Scan for the cell matching the given text and deliver its (x, y) coordinate at center. 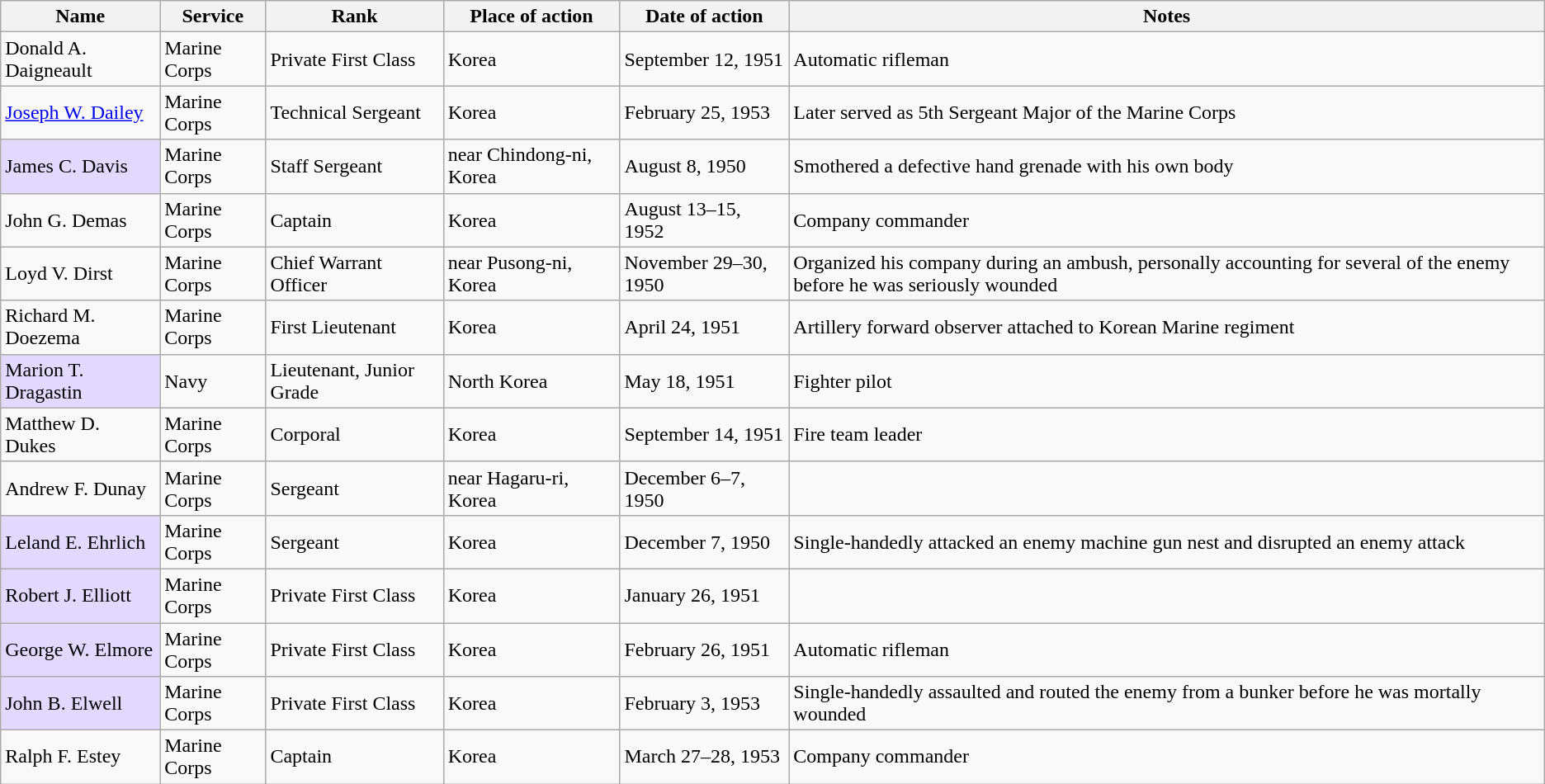
Robert J. Elliott (81, 596)
December 6–7, 1950 (705, 489)
Corporal (355, 434)
Place of action (532, 17)
Joseph W. Dailey (81, 112)
Andrew F. Dunay (81, 489)
Later served as 5th Sergeant Major of the Marine Corps (1167, 112)
Marion T. Dragastin (81, 381)
May 18, 1951 (705, 381)
Richard M. Doezema (81, 327)
Leland E. Ehrlich (81, 541)
Rank (355, 17)
Ralph F. Estey (81, 758)
March 27–28, 1953 (705, 758)
Notes (1167, 17)
Single-handedly attacked an enemy machine gun nest and disrupted an enemy attack (1167, 541)
near Hagaru-ri, Korea (532, 489)
September 12, 1951 (705, 59)
Fire team leader (1167, 434)
Service (213, 17)
November 29–30, 1950 (705, 274)
Donald A. Daigneault (81, 59)
Name (81, 17)
Date of action (705, 17)
Single-handedly assaulted and routed the enemy from a bunker before he was mortally wounded (1167, 703)
August 13–15, 1952 (705, 220)
Fighter pilot (1167, 381)
Loyd V. Dirst (81, 274)
James C. Davis (81, 167)
January 26, 1951 (705, 596)
Lieutenant, Junior Grade (355, 381)
April 24, 1951 (705, 327)
near Pusong-ni, Korea (532, 274)
Navy (213, 381)
Organized his company during an ambush, personally accounting for several of the enemy before he was seriously wounded (1167, 274)
John G. Demas (81, 220)
Smothered a defective hand grenade with his own body (1167, 167)
John B. Elwell (81, 703)
February 25, 1953 (705, 112)
First Lieutenant (355, 327)
February 3, 1953 (705, 703)
Staff Sergeant (355, 167)
December 7, 1950 (705, 541)
North Korea (532, 381)
Matthew D. Dukes (81, 434)
Chief Warrant Officer (355, 274)
September 14, 1951 (705, 434)
George W. Elmore (81, 649)
Technical Sergeant (355, 112)
near Chindong-ni, Korea (532, 167)
February 26, 1951 (705, 649)
Artillery forward observer attached to Korean Marine regiment (1167, 327)
August 8, 1950 (705, 167)
